Find where the given text appears and provide that cell's center as (X, Y) coordinate. 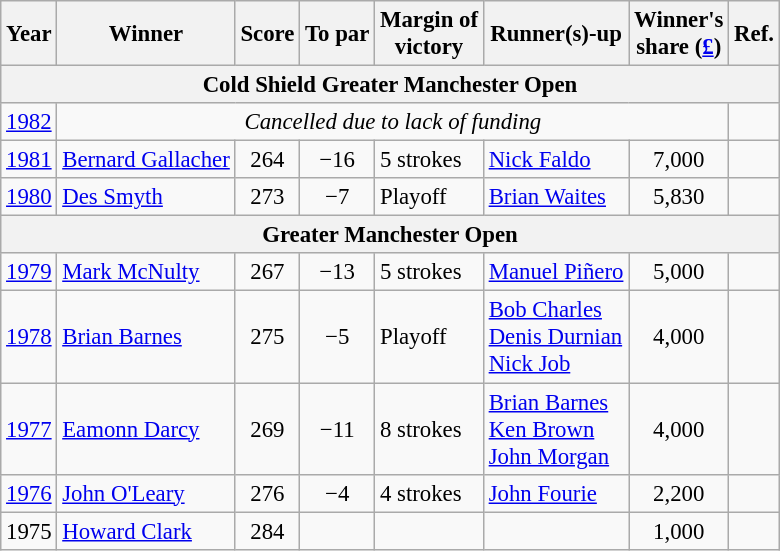
Score (268, 34)
−4 (338, 493)
Runner(s)-up (556, 34)
Winner (146, 34)
Cold Shield Greater Manchester Open (390, 85)
−16 (338, 160)
1977 (29, 429)
Year (29, 34)
Eamonn Darcy (146, 429)
1981 (29, 160)
Manuel Piñero (556, 273)
−7 (338, 197)
1,000 (679, 531)
Nick Faldo (556, 160)
1976 (29, 493)
2,200 (679, 493)
To par (338, 34)
269 (268, 429)
−13 (338, 273)
Mark McNulty (146, 273)
273 (268, 197)
Brian Waites (556, 197)
Winner'sshare (£) (679, 34)
267 (268, 273)
8 strokes (430, 429)
1979 (29, 273)
1975 (29, 531)
Des Smyth (146, 197)
Greater Manchester Open (390, 235)
Bob Charles Denis Durnian Nick Job (556, 337)
Ref. (754, 34)
John Fourie (556, 493)
264 (268, 160)
Brian Barnes Ken Brown John Morgan (556, 429)
4 strokes (430, 493)
1980 (29, 197)
−5 (338, 337)
Cancelled due to lack of funding (393, 122)
Margin ofvictory (430, 34)
−11 (338, 429)
1982 (29, 122)
John O'Leary (146, 493)
Brian Barnes (146, 337)
5,000 (679, 273)
5,830 (679, 197)
Howard Clark (146, 531)
284 (268, 531)
276 (268, 493)
Bernard Gallacher (146, 160)
1978 (29, 337)
7,000 (679, 160)
275 (268, 337)
